Output the (x, y) coordinate of the center of the cell containing the given text.  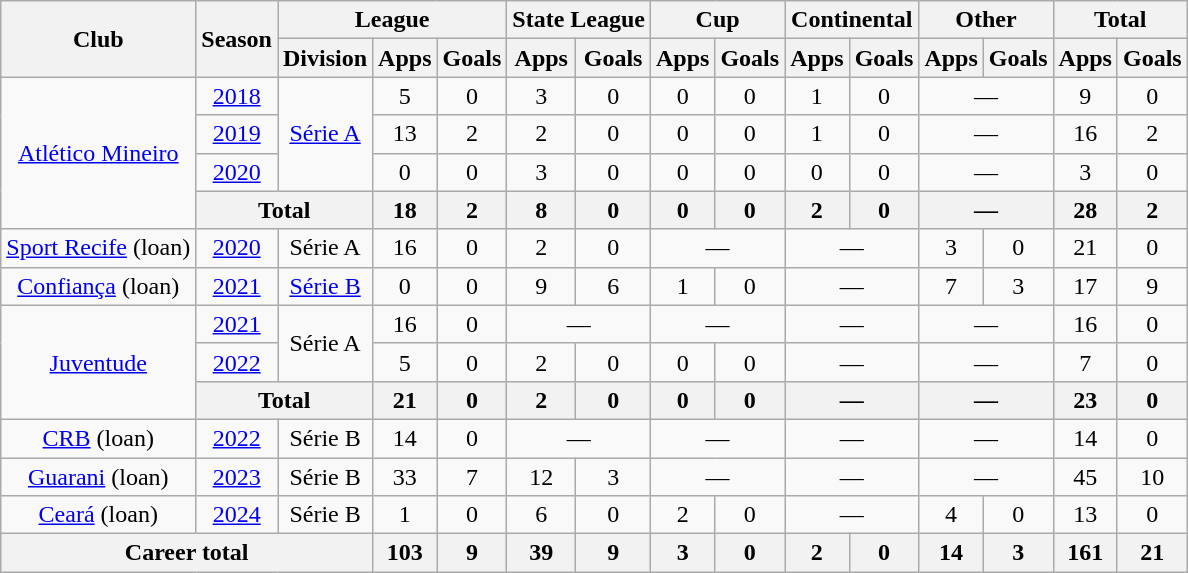
2019 (237, 134)
33 (405, 477)
Club (98, 39)
39 (542, 553)
Sport Recife (loan) (98, 248)
Continental (852, 20)
103 (405, 553)
2018 (237, 96)
Other (986, 20)
23 (1085, 400)
2024 (237, 515)
Cup (717, 20)
Ceará (loan) (98, 515)
State League (579, 20)
28 (1085, 210)
161 (1085, 553)
Confiança (loan) (98, 286)
18 (405, 210)
Guarani (loan) (98, 477)
Atlético Mineiro (98, 153)
4 (951, 515)
CRB (loan) (98, 438)
League (392, 20)
Division (326, 58)
10 (1152, 477)
Juventude (98, 362)
Career total (187, 553)
12 (542, 477)
8 (542, 210)
45 (1085, 477)
17 (1085, 286)
Season (237, 39)
2023 (237, 477)
